Return (x, y) of the center of cell containing provided text 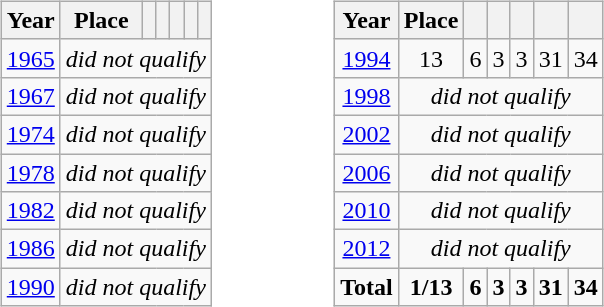
1978 (30, 173)
1967 (30, 96)
1990 (30, 287)
1986 (30, 249)
2012 (367, 249)
1994 (367, 58)
1965 (30, 58)
1998 (367, 96)
2002 (367, 134)
1982 (30, 211)
1/13 (431, 287)
2006 (367, 173)
2010 (367, 211)
Total (367, 287)
1974 (30, 134)
13 (431, 58)
